Provide the (X, Y) coordinate of the cell's center where the given text is located.  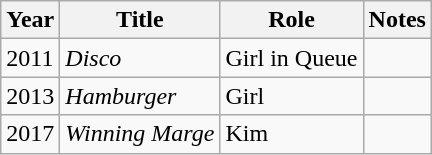
Title (140, 20)
Hamburger (140, 96)
Girl (292, 96)
Notes (397, 20)
Kim (292, 134)
Disco (140, 58)
2013 (30, 96)
2011 (30, 58)
Girl in Queue (292, 58)
Winning Marge (140, 134)
Role (292, 20)
Year (30, 20)
2017 (30, 134)
